From the cell containing the given text, extract its center point as (X, Y) coordinate. 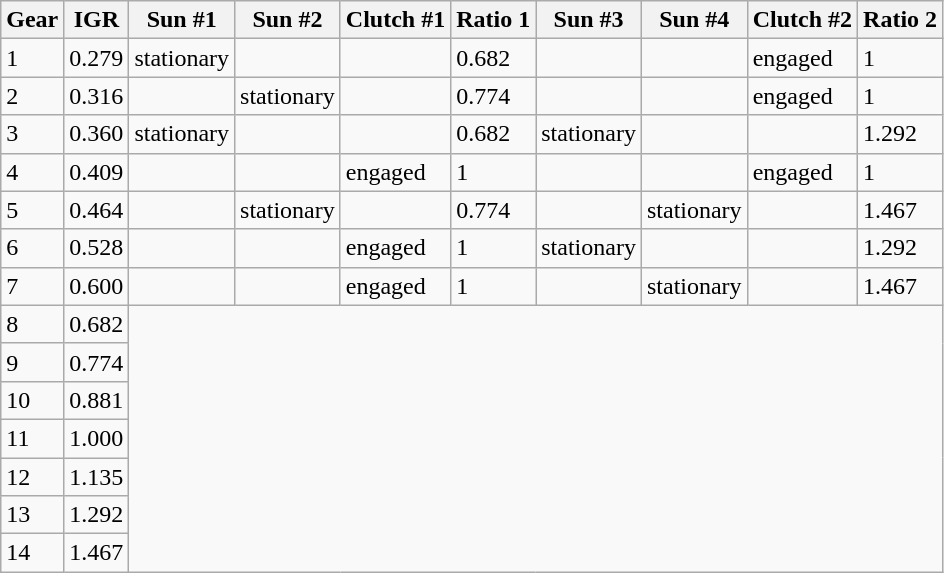
Sun #3 (589, 20)
0.279 (96, 58)
7 (32, 286)
1.135 (96, 477)
8 (32, 324)
Gear (32, 20)
6 (32, 248)
2 (32, 96)
0.528 (96, 248)
Clutch #1 (395, 20)
Ratio 2 (900, 20)
14 (32, 553)
4 (32, 172)
13 (32, 515)
Sun #4 (694, 20)
5 (32, 210)
3 (32, 134)
1.000 (96, 438)
0.464 (96, 210)
12 (32, 477)
Ratio 1 (494, 20)
IGR (96, 20)
10 (32, 400)
9 (32, 362)
11 (32, 438)
0.360 (96, 134)
Clutch #2 (802, 20)
Sun #2 (288, 20)
0.600 (96, 286)
0.881 (96, 400)
0.409 (96, 172)
Sun #1 (182, 20)
0.316 (96, 96)
